Return [X, Y] of the center of cell containing provided text 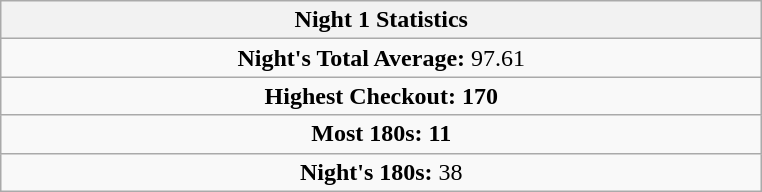
Most 180s: 11 [382, 134]
Night's Total Average: 97.61 [382, 58]
Night 1 Statistics [382, 20]
Night's 180s: 38 [382, 172]
Highest Checkout: 170 [382, 96]
